Provide the [X, Y] coordinate of the cell's center where the given text is located.  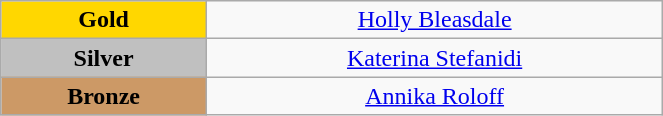
Gold [104, 20]
Bronze [104, 96]
Holly Bleasdale [434, 20]
Silver [104, 58]
Annika Roloff [434, 96]
Katerina Stefanidi [434, 58]
